Extract the [x, y] coordinate from the center of the cell holding the provided text.  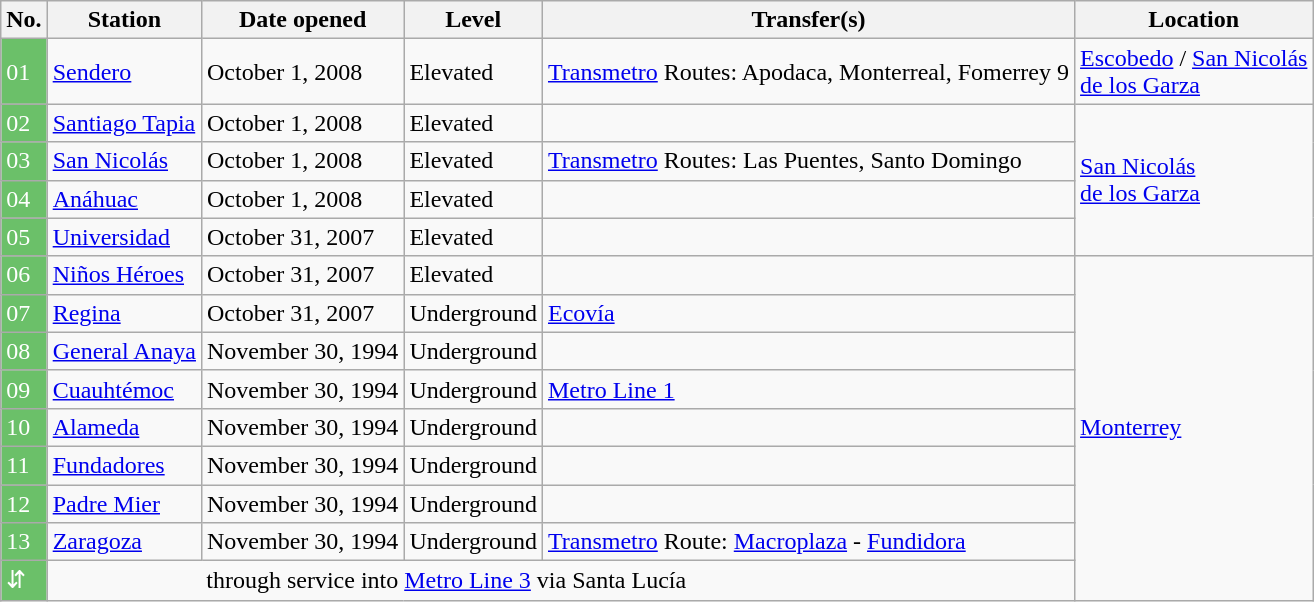
San Nicolás [124, 161]
12 [24, 503]
Station [124, 20]
01 [24, 72]
Fundadores [124, 465]
Location [1194, 20]
Anáhuac [124, 199]
Transfer(s) [808, 20]
Santiago Tapia [124, 123]
Monterrey [1194, 428]
Sendero [124, 72]
Level [474, 20]
Metro Line 1 [808, 389]
⇵ [24, 581]
Alameda [124, 427]
06 [24, 275]
No. [24, 20]
Escobedo / San Nicolásde los Garza [1194, 72]
13 [24, 542]
Date opened [302, 20]
05 [24, 237]
08 [24, 351]
Padre Mier [124, 503]
San Nicolásde los Garza [1194, 180]
through service into Metro Line 3 via Santa Lucía [638, 581]
Ecovía [808, 313]
11 [24, 465]
04 [24, 199]
Cuauhtémoc [124, 389]
02 [24, 123]
Universidad [124, 237]
Transmetro Routes: Las Puentes, Santo Domingo [808, 161]
07 [24, 313]
10 [24, 427]
09 [24, 389]
General Anaya [124, 351]
Regina [124, 313]
Transmetro Route: Macroplaza - Fundidora [808, 542]
Transmetro Routes: Apodaca, Monterreal, Fomerrey 9 [808, 72]
03 [24, 161]
Niños Héroes [124, 275]
Zaragoza [124, 542]
